Output the (x, y) coordinate of the center of the cell containing the given text.  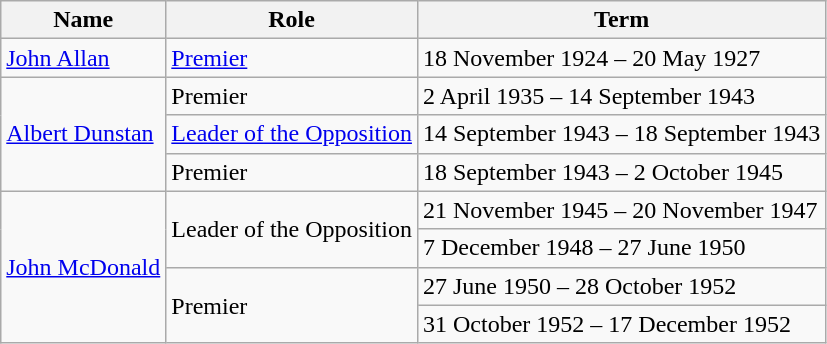
7 December 1948 – 27 June 1950 (621, 248)
Role (292, 20)
14 September 1943 – 18 September 1943 (621, 134)
18 September 1943 – 2 October 1945 (621, 172)
21 November 1945 – 20 November 1947 (621, 210)
27 June 1950 – 28 October 1952 (621, 286)
John Allan (84, 58)
John McDonald (84, 267)
Term (621, 20)
18 November 1924 – 20 May 1927 (621, 58)
31 October 1952 – 17 December 1952 (621, 324)
Albert Dunstan (84, 134)
2 April 1935 – 14 September 1943 (621, 96)
Name (84, 20)
